Return the (X, Y) coordinate for the center point of the cell that contains the specified text.  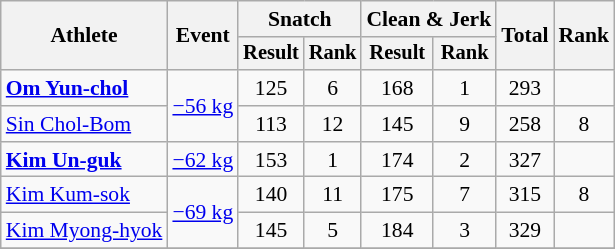
7 (464, 195)
11 (333, 195)
Kim Kum-sok (84, 195)
175 (397, 195)
Sin Chol-Bom (84, 124)
Kim Un-guk (84, 160)
Clean & Jerk (428, 19)
Event (202, 36)
184 (397, 231)
Kim Myong-hyok (84, 231)
9 (464, 124)
327 (524, 160)
Snatch (300, 19)
174 (397, 160)
315 (524, 195)
5 (333, 231)
125 (271, 88)
258 (524, 124)
−62 kg (202, 160)
Athlete (84, 36)
Om Yun-chol (84, 88)
140 (271, 195)
113 (271, 124)
Total (524, 36)
2 (464, 160)
329 (524, 231)
3 (464, 231)
153 (271, 160)
6 (333, 88)
293 (524, 88)
12 (333, 124)
−69 kg (202, 212)
−56 kg (202, 106)
168 (397, 88)
